Search for the cell housing the specified text and yield its [X, Y] center coordinate. 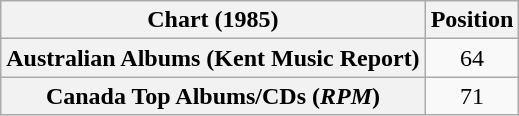
Chart (1985) [213, 20]
Canada Top Albums/CDs (RPM) [213, 96]
Australian Albums (Kent Music Report) [213, 58]
71 [472, 96]
Position [472, 20]
64 [472, 58]
